Detect which cell encompasses the target text, then output its (X, Y) center coordinate. 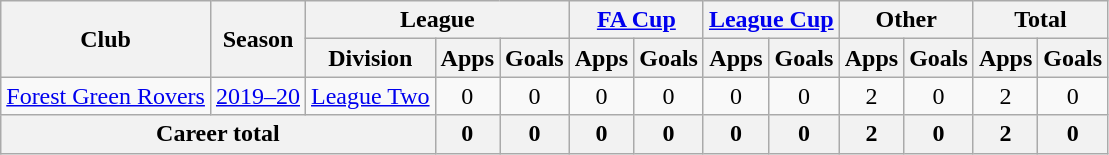
Forest Green Rovers (106, 96)
Other (906, 20)
2019–20 (258, 96)
League Cup (771, 20)
Total (1040, 20)
League (438, 20)
FA Cup (636, 20)
Season (258, 39)
League Two (371, 96)
Career total (218, 134)
Club (106, 39)
Division (371, 58)
